Scan for the cell matching the given text and deliver its (X, Y) coordinate at center. 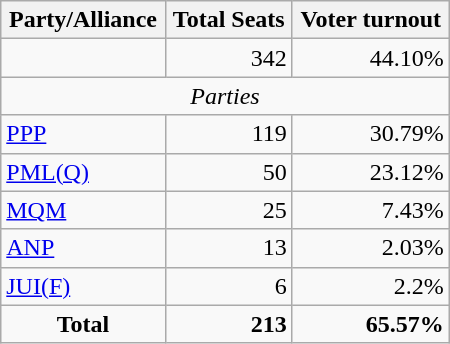
30.79% (370, 134)
342 (228, 58)
Total Seats (228, 20)
Total (83, 324)
2.03% (370, 248)
119 (228, 134)
JUI(F) (83, 286)
23.12% (370, 172)
2.2% (370, 286)
Parties (225, 96)
Party/Alliance (83, 20)
25 (228, 210)
7.43% (370, 210)
ANP (83, 248)
PML(Q) (83, 172)
6 (228, 286)
Voter turnout (370, 20)
13 (228, 248)
PPP (83, 134)
MQM (83, 210)
65.57% (370, 324)
50 (228, 172)
44.10% (370, 58)
213 (228, 324)
